Search for the cell housing the specified text and yield its (x, y) center coordinate. 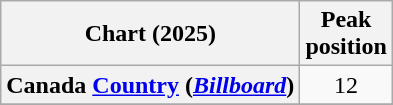
Peakposition (346, 34)
Canada Country (Billboard) (150, 85)
12 (346, 85)
Chart (2025) (150, 34)
